Determine the [X, Y] coordinate at the center of the cell enclosing the given text.  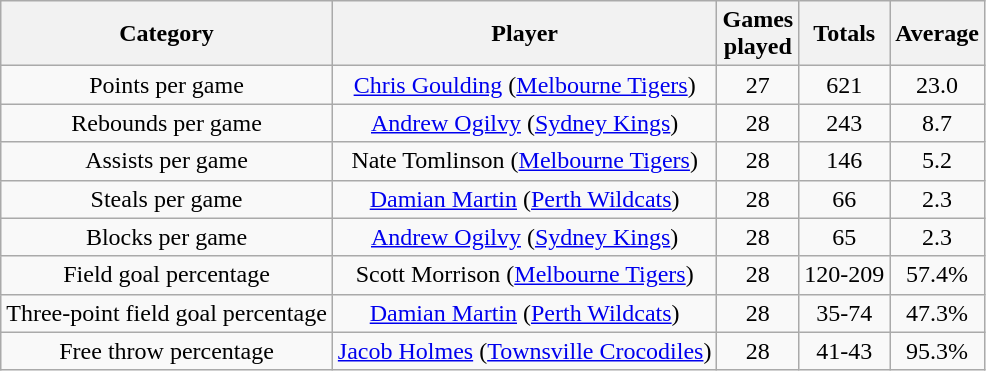
Three-point field goal percentage [167, 313]
23.0 [938, 85]
Gamesplayed [758, 34]
Category [167, 34]
95.3% [938, 351]
8.7 [938, 123]
Average [938, 34]
Totals [844, 34]
Player [524, 34]
Rebounds per game [167, 123]
Field goal percentage [167, 275]
Jacob Holmes (Townsville Crocodiles) [524, 351]
66 [844, 199]
27 [758, 85]
41-43 [844, 351]
57.4% [938, 275]
47.3% [938, 313]
Assists per game [167, 161]
Free throw percentage [167, 351]
146 [844, 161]
35-74 [844, 313]
65 [844, 237]
Chris Goulding (Melbourne Tigers) [524, 85]
Blocks per game [167, 237]
Points per game [167, 85]
5.2 [938, 161]
120-209 [844, 275]
243 [844, 123]
Steals per game [167, 199]
Scott Morrison (Melbourne Tigers) [524, 275]
Nate Tomlinson (Melbourne Tigers) [524, 161]
621 [844, 85]
